Search for the cell housing the specified text and yield its (X, Y) center coordinate. 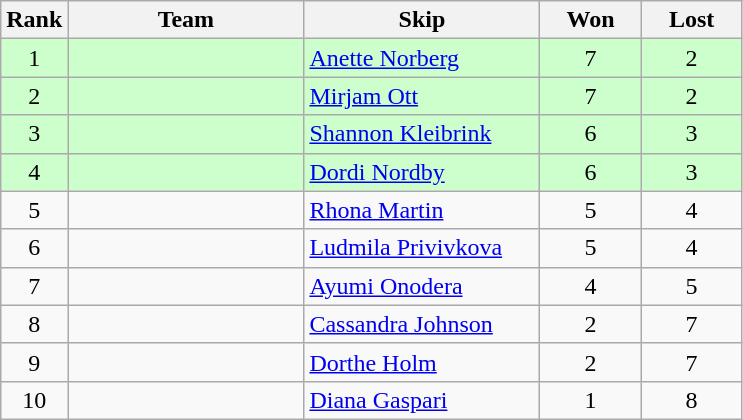
Ayumi Onodera (422, 286)
Anette Norberg (422, 58)
10 (34, 400)
Diana Gaspari (422, 400)
Won (590, 20)
Dordi Nordby (422, 172)
Dorthe Holm (422, 362)
9 (34, 362)
Rank (34, 20)
Cassandra Johnson (422, 324)
Ludmila Privivkova (422, 248)
Skip (422, 20)
Lost (692, 20)
Shannon Kleibrink (422, 134)
Team (186, 20)
Rhona Martin (422, 210)
Mirjam Ott (422, 96)
